Search for the cell housing the specified text and yield its [x, y] center coordinate. 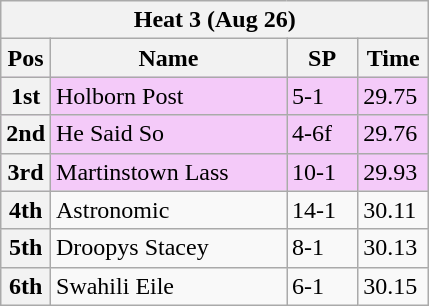
4th [26, 210]
Name [169, 58]
30.15 [394, 286]
Droopys Stacey [169, 248]
1st [26, 96]
29.75 [394, 96]
3rd [26, 172]
Time [394, 58]
SP [322, 58]
29.76 [394, 134]
2nd [26, 134]
5-1 [322, 96]
Heat 3 (Aug 26) [215, 20]
5th [26, 248]
4-6f [322, 134]
29.93 [394, 172]
6th [26, 286]
8-1 [322, 248]
Holborn Post [169, 96]
Astronomic [169, 210]
Pos [26, 58]
He Said So [169, 134]
30.13 [394, 248]
Martinstown Lass [169, 172]
10-1 [322, 172]
30.11 [394, 210]
6-1 [322, 286]
14-1 [322, 210]
Swahili Eile [169, 286]
